Determine the [X, Y] coordinate at the center of the cell enclosing the given text.  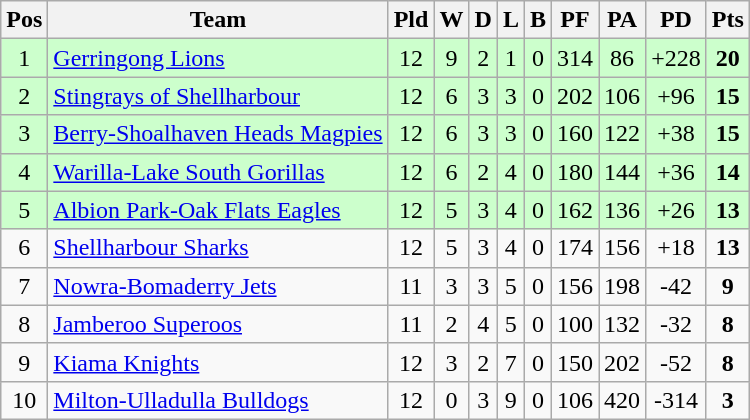
Milton-Ulladulla Bulldogs [218, 400]
PD [676, 20]
PA [622, 20]
150 [574, 362]
D [483, 20]
Shellharbour Sharks [218, 248]
+96 [676, 96]
420 [622, 400]
122 [622, 134]
10 [24, 400]
W [452, 20]
Berry-Shoalhaven Heads Magpies [218, 134]
20 [728, 58]
Team [218, 20]
L [510, 20]
Jamberoo Superoos [218, 324]
314 [574, 58]
+18 [676, 248]
Stingrays of Shellharbour [218, 96]
+38 [676, 134]
Albion Park-Oak Flats Eagles [218, 210]
-52 [676, 362]
86 [622, 58]
162 [574, 210]
132 [622, 324]
Gerringong Lions [218, 58]
Nowra-Bomaderry Jets [218, 286]
180 [574, 172]
-42 [676, 286]
B [538, 20]
Kiama Knights [218, 362]
100 [574, 324]
144 [622, 172]
Pts [728, 20]
Warilla-Lake South Gorillas [218, 172]
+36 [676, 172]
PF [574, 20]
160 [574, 134]
+26 [676, 210]
14 [728, 172]
136 [622, 210]
Pos [24, 20]
-32 [676, 324]
-314 [676, 400]
Pld [411, 20]
198 [622, 286]
+228 [676, 58]
174 [574, 248]
